Provide the (X, Y) coordinate of the cell's center where the given text is located.  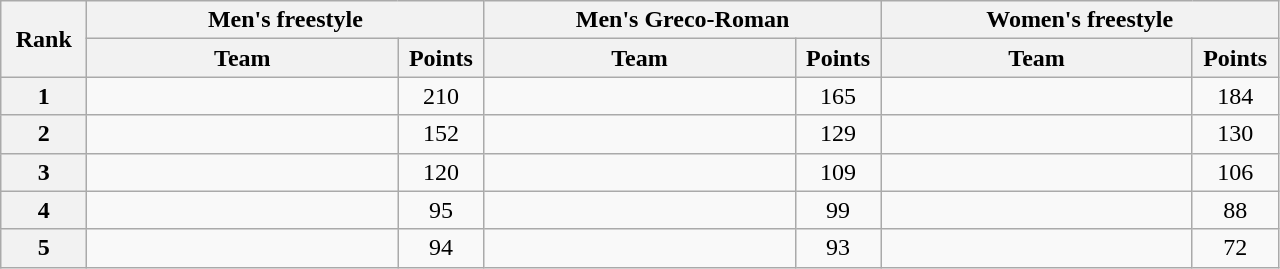
Women's freestyle (1080, 20)
99 (838, 210)
106 (1235, 172)
2 (44, 134)
129 (838, 134)
3 (44, 172)
Men's Greco-Roman (682, 20)
93 (838, 248)
165 (838, 96)
120 (441, 172)
1 (44, 96)
109 (838, 172)
88 (1235, 210)
152 (441, 134)
72 (1235, 248)
4 (44, 210)
Men's freestyle (286, 20)
210 (441, 96)
94 (441, 248)
184 (1235, 96)
95 (441, 210)
130 (1235, 134)
5 (44, 248)
Rank (44, 39)
